Detect which cell encompasses the target text, then output its [X, Y] center coordinate. 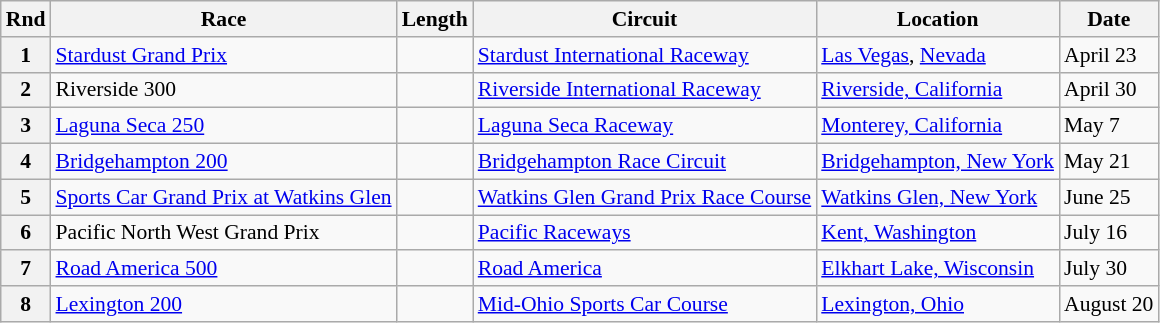
Race [223, 19]
May 7 [1108, 126]
Circuit [645, 19]
2 [26, 90]
Road America [645, 269]
Stardust International Raceway [645, 55]
Laguna Seca Raceway [645, 126]
April 30 [1108, 90]
Road America 500 [223, 269]
May 21 [1108, 162]
Mid-Ohio Sports Car Course [645, 304]
Date [1108, 19]
July 30 [1108, 269]
3 [26, 126]
Laguna Seca 250 [223, 126]
July 16 [1108, 233]
6 [26, 233]
Rnd [26, 19]
1 [26, 55]
7 [26, 269]
Bridgehampton, New York [938, 162]
June 25 [1108, 197]
Riverside, California [938, 90]
Monterey, California [938, 126]
August 20 [1108, 304]
Stardust Grand Prix [223, 55]
Location [938, 19]
Watkins Glen Grand Prix Race Course [645, 197]
Riverside International Raceway [645, 90]
4 [26, 162]
Length [435, 19]
Lexington 200 [223, 304]
Sports Car Grand Prix at Watkins Glen [223, 197]
Watkins Glen, New York [938, 197]
Pacific Raceways [645, 233]
Riverside 300 [223, 90]
5 [26, 197]
Lexington, Ohio [938, 304]
8 [26, 304]
Las Vegas, Nevada [938, 55]
Pacific North West Grand Prix [223, 233]
Bridgehampton Race Circuit [645, 162]
Kent, Washington [938, 233]
Elkhart Lake, Wisconsin [938, 269]
April 23 [1108, 55]
Bridgehampton 200 [223, 162]
